Identify which cell holds the provided text, then report its [x, y] central coordinate. 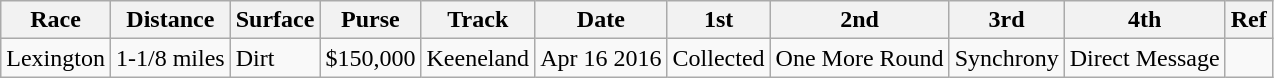
Date [601, 20]
Apr 16 2016 [601, 58]
Purse [370, 20]
Ref [1248, 20]
Direct Message [1144, 58]
$150,000 [370, 58]
Dirt [275, 58]
Synchrony [1006, 58]
4th [1144, 20]
1-1/8 miles [170, 58]
3rd [1006, 20]
Distance [170, 20]
1st [718, 20]
Keeneland [478, 58]
Lexington [56, 58]
2nd [860, 20]
Track [478, 20]
Collected [718, 58]
Surface [275, 20]
One More Round [860, 58]
Race [56, 20]
